Determine the [X, Y] coordinate at the center of the cell enclosing the given text.  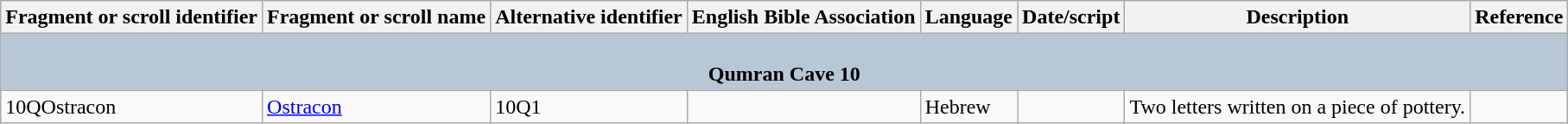
Description [1298, 17]
Reference [1519, 17]
10QOstracon [131, 107]
Fragment or scroll identifier [131, 17]
Hebrew [968, 107]
Language [968, 17]
Alternative identifier [589, 17]
English Bible Association [803, 17]
Qumran Cave 10 [784, 62]
Fragment or scroll name [377, 17]
Ostracon [377, 107]
Two letters written on a piece of pottery. [1298, 107]
10Q1 [589, 107]
Date/script [1071, 17]
